Detect which cell encompasses the target text, then output its (X, Y) center coordinate. 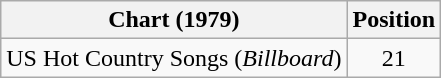
Position (394, 20)
21 (394, 58)
Chart (1979) (174, 20)
US Hot Country Songs (Billboard) (174, 58)
